Extract the (X, Y) coordinate from the center of the cell holding the provided text.  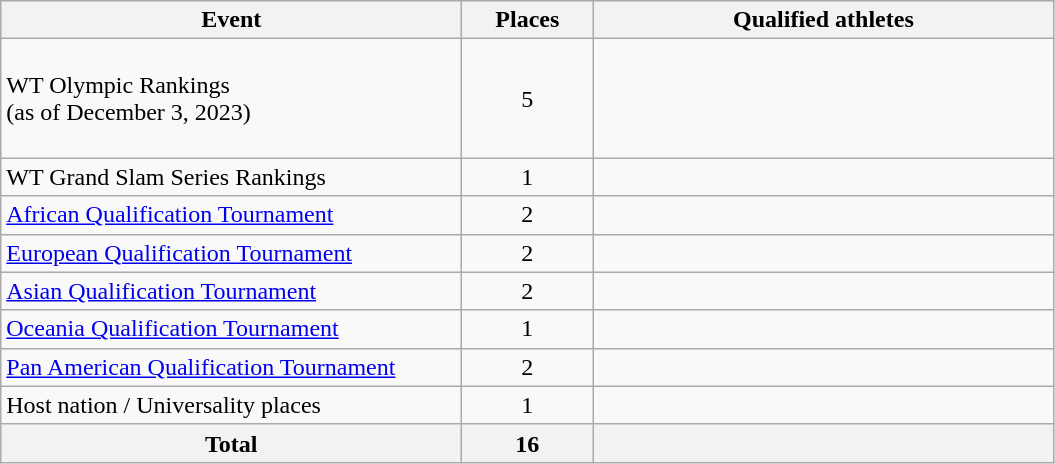
WT Grand Slam Series Rankings (232, 177)
African Qualification Tournament (232, 215)
Host nation / Universality places (232, 405)
Event (232, 20)
WT Olympic Rankings(as of December 3, 2023) (232, 98)
Places (528, 20)
Asian Qualification Tournament (232, 291)
5 (528, 98)
Total (232, 443)
16 (528, 443)
Pan American Qualification Tournament (232, 367)
European Qualification Tournament (232, 253)
Oceania Qualification Tournament (232, 329)
Qualified athletes (824, 20)
